For the text-containing cell, return its midpoint in (x, y) coordinate format. 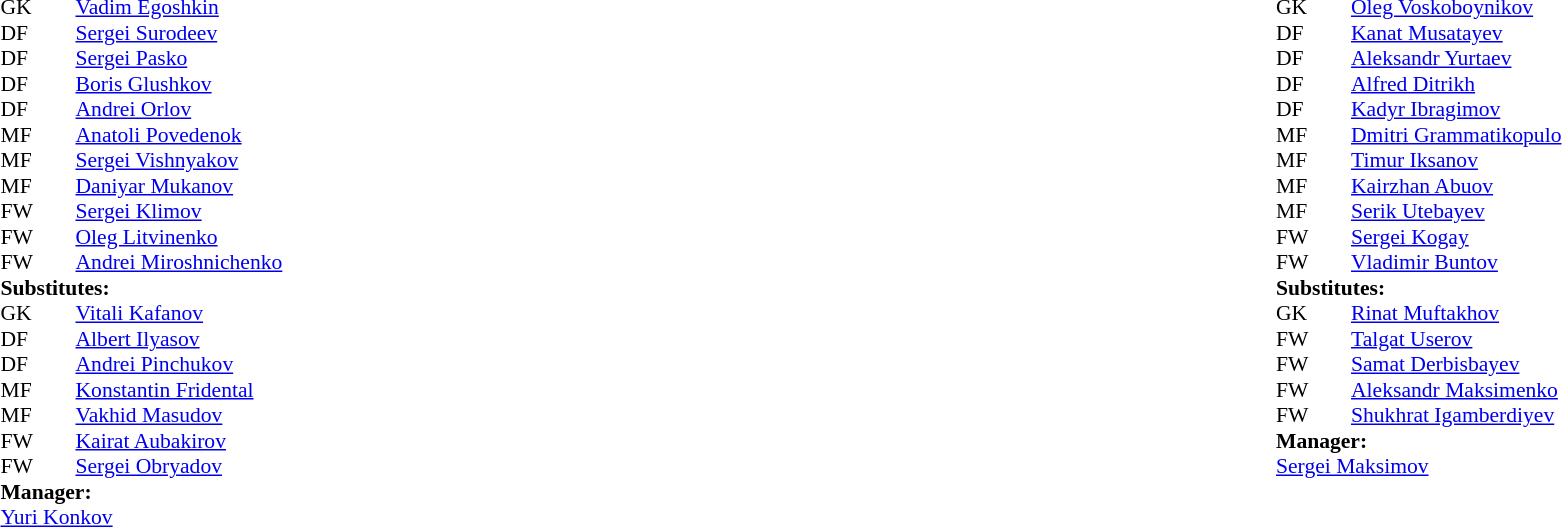
Kadyr Ibragimov (1456, 109)
Boris Glushkov (180, 84)
Alfred Ditrikh (1456, 84)
Daniyar Mukanov (180, 186)
Sergei Vishnyakov (180, 161)
Anatoli Povedenok (180, 135)
Andrei Orlov (180, 109)
Aleksandr Yurtaev (1456, 59)
Sergei Surodeev (180, 33)
Dmitri Grammatikopulo (1456, 135)
Sergei Obryadov (180, 467)
Rinat Muftakhov (1456, 313)
Vladimir Buntov (1456, 263)
Vitali Kafanov (180, 313)
Talgat Userov (1456, 339)
Kanat Musatayev (1456, 33)
Timur Iksanov (1456, 161)
Kairzhan Abuov (1456, 186)
Andrei Pinchukov (180, 365)
Sergei Maksimov (1418, 467)
Kairat Aubakirov (180, 441)
Andrei Miroshnichenko (180, 263)
Oleg Litvinenko (180, 237)
Sergei Kogay (1456, 237)
Samat Derbisbayev (1456, 365)
Vakhid Masudov (180, 415)
Shukhrat Igamberdiyev (1456, 415)
Serik Utebayev (1456, 211)
Sergei Pasko (180, 59)
Konstantin Fridental (180, 390)
Albert Ilyasov (180, 339)
Aleksandr Maksimenko (1456, 390)
Sergei Klimov (180, 211)
